Detect which cell encompasses the target text, then output its (x, y) center coordinate. 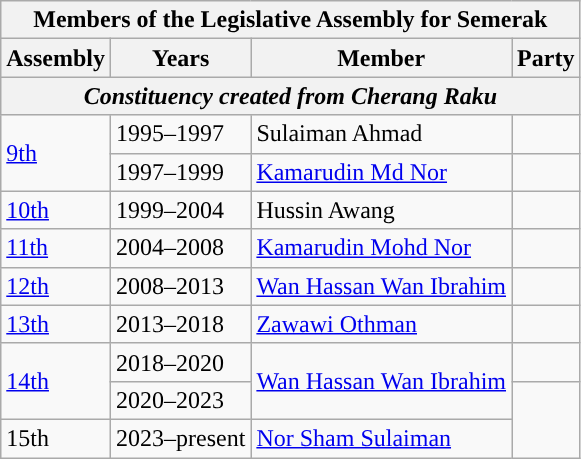
10th (56, 210)
Nor Sham Sulaiman (382, 438)
9th (56, 153)
Kamarudin Mohd Nor (382, 248)
Party (546, 58)
Constituency created from Cherang Raku (290, 96)
Sulaiman Ahmad (382, 134)
1999–2004 (180, 210)
1997–1999 (180, 172)
2004–2008 (180, 248)
Member (382, 58)
12th (56, 286)
2013–2018 (180, 324)
1995–1997 (180, 134)
Assembly (56, 58)
14th (56, 381)
2018–2020 (180, 362)
Zawawi Othman (382, 324)
2020–2023 (180, 400)
15th (56, 438)
Kamarudin Md Nor (382, 172)
Members of the Legislative Assembly for Semerak (290, 20)
Hussin Awang (382, 210)
11th (56, 248)
Years (180, 58)
13th (56, 324)
2008–2013 (180, 286)
2023–present (180, 438)
